From the cell containing the given text, extract its center point as (x, y) coordinate. 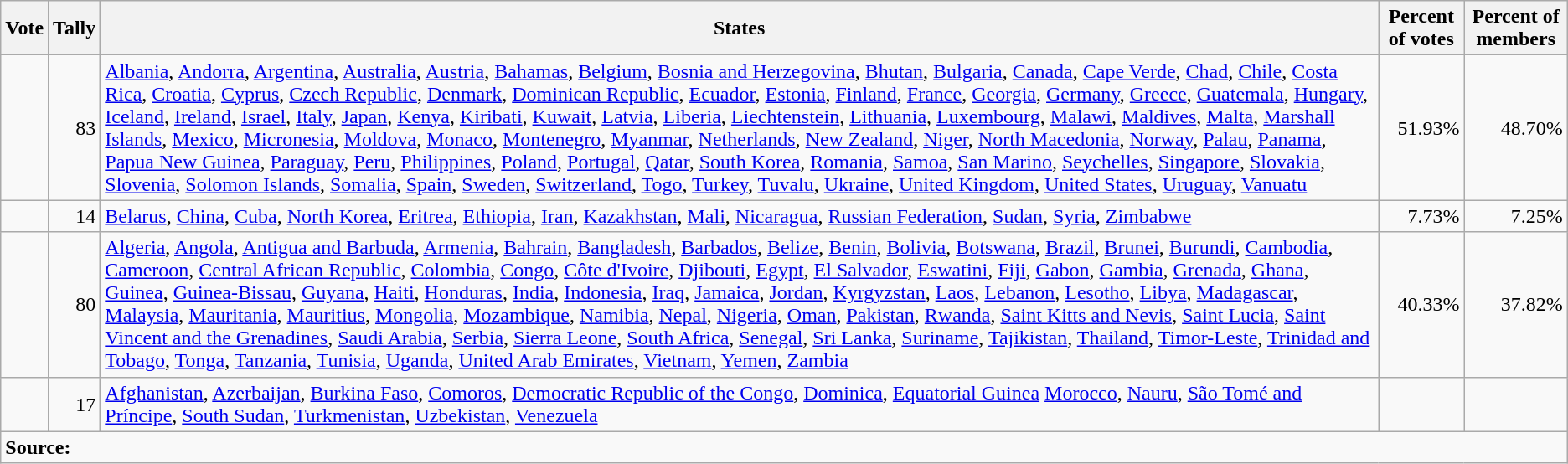
Belarus, China, Cuba, North Korea, Eritrea, Ethiopia, Iran, Kazakhstan, Mali, Nicaragua, Russian Federation, Sudan, Syria, Zimbabwe (740, 216)
Percent of votes (1422, 28)
7.25% (1516, 216)
37.82% (1516, 305)
83 (75, 127)
40.33% (1422, 305)
17 (75, 404)
80 (75, 305)
48.70% (1516, 127)
7.73% (1422, 216)
States (740, 28)
Vote (25, 28)
Percent of members (1516, 28)
Tally (75, 28)
14 (75, 216)
Source: (784, 447)
51.93% (1422, 127)
